Extract the (x, y) coordinate from the center of the cell holding the provided text.  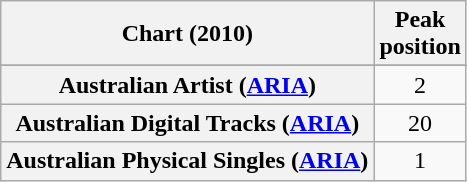
Australian Digital Tracks (ARIA) (188, 123)
Peakposition (420, 34)
1 (420, 161)
2 (420, 85)
Chart (2010) (188, 34)
Australian Artist (ARIA) (188, 85)
Australian Physical Singles (ARIA) (188, 161)
20 (420, 123)
